Determine the [X, Y] coordinate at the center of the cell enclosing the given text.  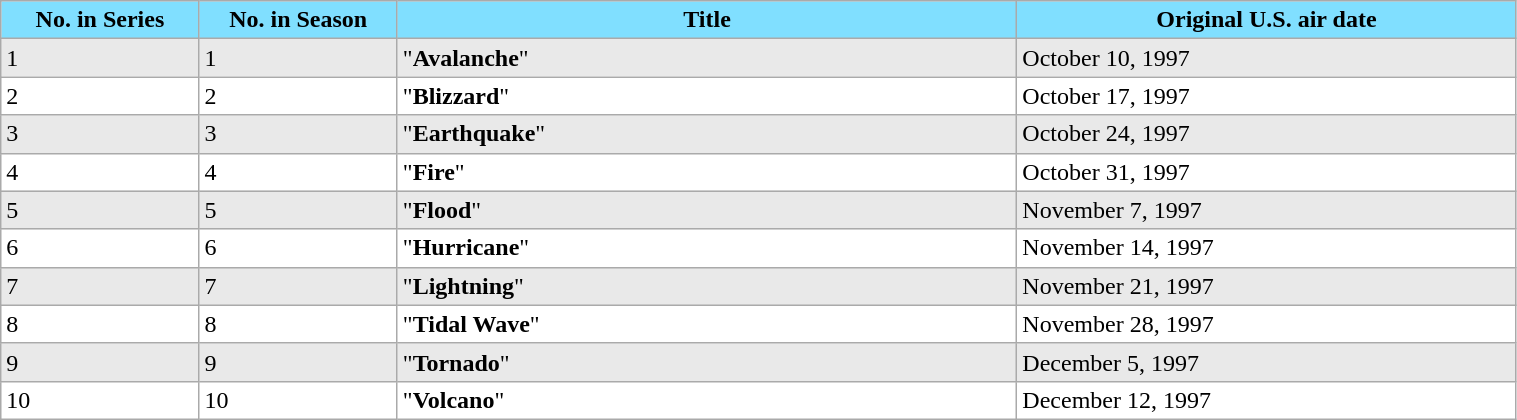
"Tidal Wave" [707, 324]
December 5, 1997 [1266, 362]
Original U.S. air date [1266, 20]
No. in Season [298, 20]
"Avalanche" [707, 58]
October 17, 1997 [1266, 96]
"Lightning" [707, 286]
"Earthquake" [707, 134]
November 28, 1997 [1266, 324]
"Fire" [707, 172]
"Volcano" [707, 400]
Title [707, 20]
October 24, 1997 [1266, 134]
"Tornado" [707, 362]
October 31, 1997 [1266, 172]
November 7, 1997 [1266, 210]
"Blizzard" [707, 96]
October 10, 1997 [1266, 58]
"Flood" [707, 210]
"Hurricane" [707, 248]
No. in Series [100, 20]
November 21, 1997 [1266, 286]
December 12, 1997 [1266, 400]
November 14, 1997 [1266, 248]
